Detect which cell encompasses the target text, then output its (x, y) center coordinate. 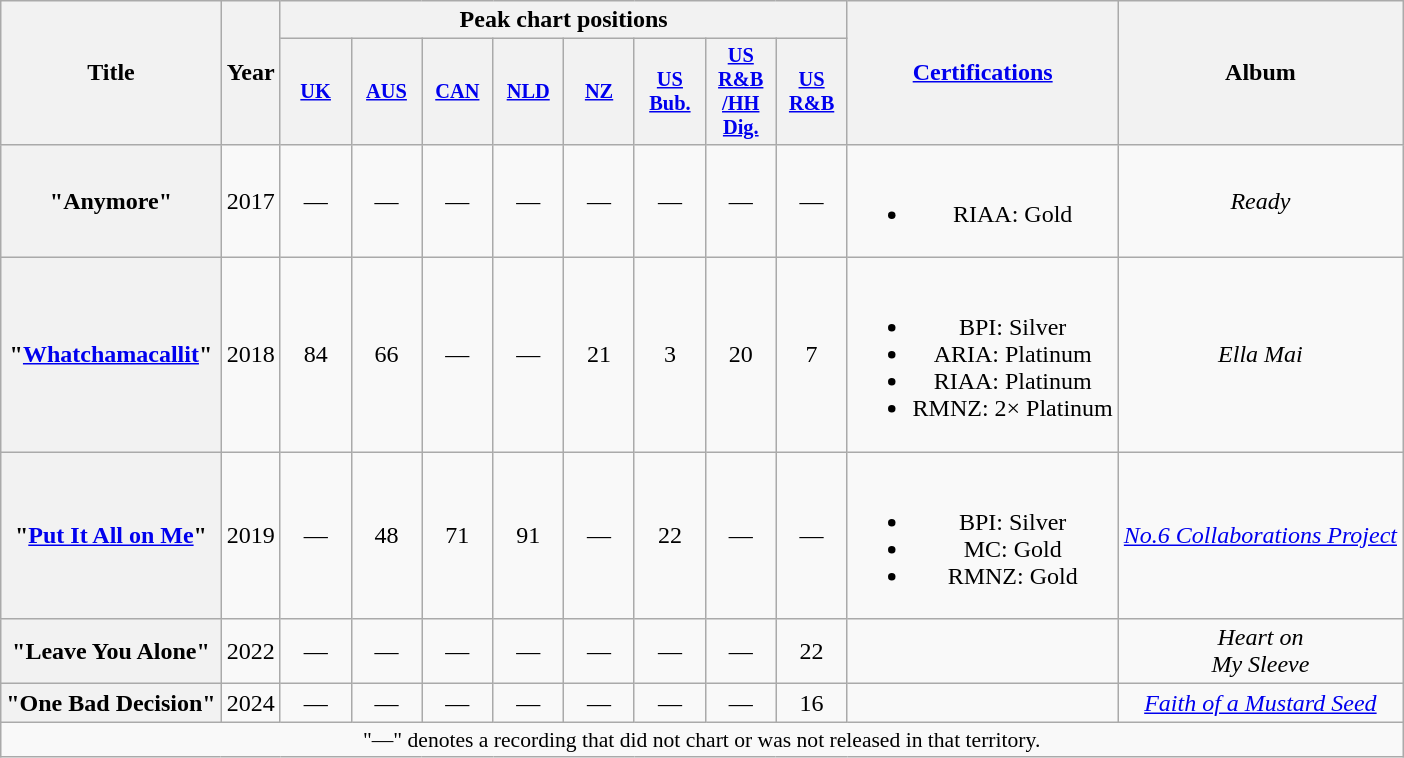
NZ (600, 92)
Faith of a Mustard Seed (1260, 703)
91 (528, 536)
RIAA: Gold (982, 200)
Certifications (982, 73)
16 (812, 703)
Album (1260, 73)
71 (458, 536)
2017 (250, 200)
No.6 Collaborations Project (1260, 536)
BPI: SilverARIA: PlatinumRIAA: PlatinumRMNZ: 2× Platinum (982, 355)
Heart onMy Sleeve (1260, 652)
AUS (386, 92)
2022 (250, 652)
Ella Mai (1260, 355)
"Put It All on Me" (111, 536)
"Whatchamacallit" (111, 355)
"Anymore" (111, 200)
"Leave You Alone" (111, 652)
UK (316, 92)
Peak chart positions (564, 20)
2018 (250, 355)
BPI: SilverMC: GoldRMNZ: Gold (982, 536)
2019 (250, 536)
21 (600, 355)
CAN (458, 92)
"—" denotes a recording that did not chart or was not released in that territory. (702, 740)
84 (316, 355)
Year (250, 73)
7 (812, 355)
USBub. (670, 92)
USR&B (812, 92)
USR&B/HHDig. (740, 92)
2024 (250, 703)
Title (111, 73)
66 (386, 355)
NLD (528, 92)
20 (740, 355)
"One Bad Decision" (111, 703)
48 (386, 536)
Ready (1260, 200)
3 (670, 355)
